Return the (x, y) coordinate for the center point of the cell that contains the specified text.  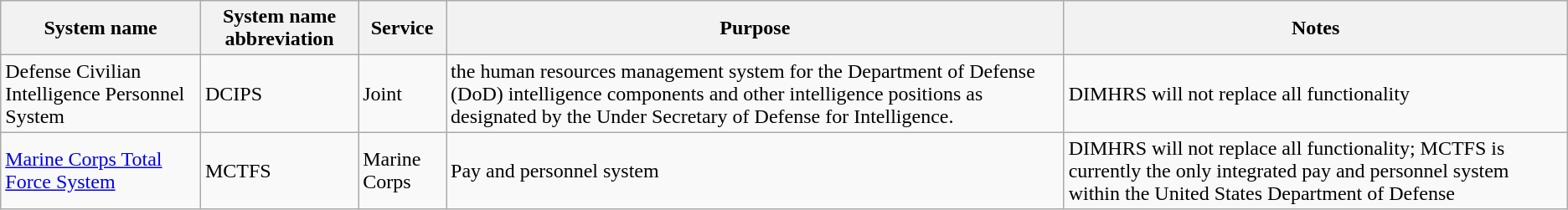
System name abbreviation (279, 28)
Purpose (756, 28)
DCIPS (279, 94)
Marine Corps (402, 171)
Defense Civilian Intelligence Personnel System (101, 94)
Service (402, 28)
Marine Corps Total Force System (101, 171)
Notes (1315, 28)
MCTFS (279, 171)
Pay and personnel system (756, 171)
Joint (402, 94)
System name (101, 28)
DIMHRS will not replace all functionality (1315, 94)
